Return (X, Y) of the center of cell containing provided text 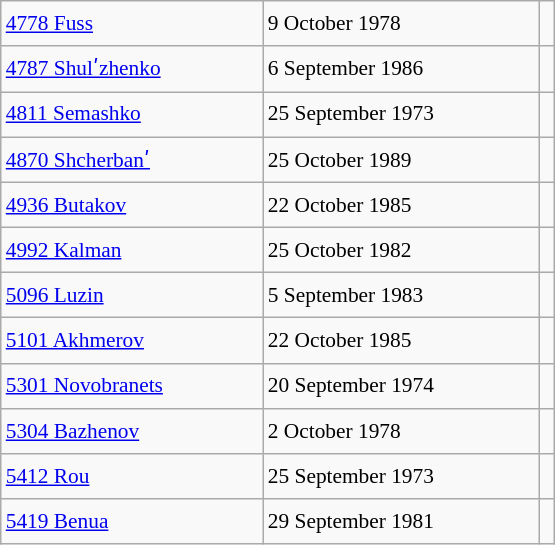
5412 Rou (132, 476)
5301 Novobranets (132, 386)
2 October 1978 (401, 430)
4778 Fuss (132, 24)
29 September 1981 (401, 522)
5419 Benua (132, 522)
4992 Kalman (132, 250)
25 October 1982 (401, 250)
4870 Shcherbanʹ (132, 160)
4811 Semashko (132, 114)
20 September 1974 (401, 386)
5101 Akhmerov (132, 340)
4787 Shulʹzhenko (132, 68)
5 September 1983 (401, 296)
4936 Butakov (132, 204)
25 October 1989 (401, 160)
5304 Bazhenov (132, 430)
9 October 1978 (401, 24)
6 September 1986 (401, 68)
5096 Luzin (132, 296)
